Determine the (x, y) coordinate at the center of the cell enclosing the given text.  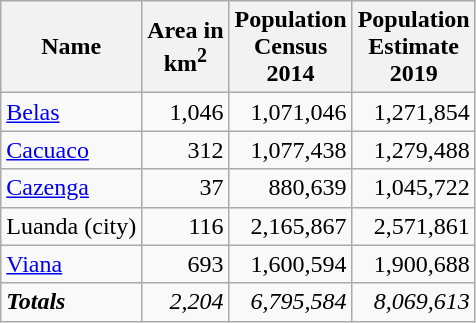
Viana (72, 264)
Luanda (city) (72, 226)
PopulationEstimate2019 (414, 47)
1,046 (186, 112)
Belas (72, 112)
Totals (72, 302)
Area in km2 (186, 47)
6,795,584 (290, 302)
116 (186, 226)
PopulationCensus2014 (290, 47)
880,639 (290, 188)
1,271,854 (414, 112)
1,279,488 (414, 150)
1,045,722 (414, 188)
2,204 (186, 302)
693 (186, 264)
312 (186, 150)
1,900,688 (414, 264)
2,571,861 (414, 226)
2,165,867 (290, 226)
Cazenga (72, 188)
1,600,594 (290, 264)
1,077,438 (290, 150)
37 (186, 188)
Cacuaco (72, 150)
Name (72, 47)
8,069,613 (414, 302)
1,071,046 (290, 112)
